From the cell containing the given text, extract its center point as [X, Y] coordinate. 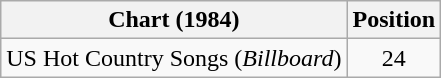
Chart (1984) [174, 20]
Position [394, 20]
US Hot Country Songs (Billboard) [174, 58]
24 [394, 58]
